Find where the given text appears and provide that cell's center as (X, Y) coordinate. 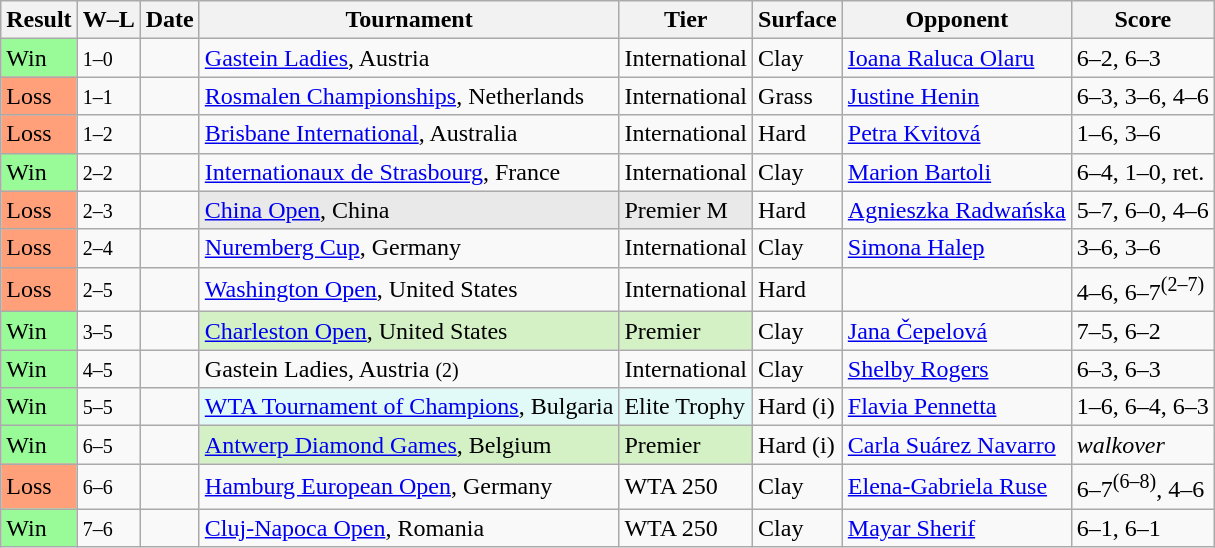
Carla Suárez Navarro (956, 445)
6–3, 6–3 (1142, 369)
1–6, 6–4, 6–3 (1142, 407)
Hamburg European Open, Germany (409, 486)
4–6, 6–7(2–7) (1142, 290)
Justine Henin (956, 96)
Score (1142, 20)
2–2 (108, 172)
China Open, China (409, 210)
Brisbane International, Australia (409, 134)
Ioana Raluca Olaru (956, 58)
2–4 (108, 248)
3–5 (108, 331)
6–2, 6–3 (1142, 58)
WTA Tournament of Champions, Bulgaria (409, 407)
2–3 (108, 210)
7–5, 6–2 (1142, 331)
Tournament (409, 20)
6–5 (108, 445)
Tier (686, 20)
Antwerp Diamond Games, Belgium (409, 445)
6–7(6–8), 4–6 (1142, 486)
W–L (108, 20)
6–1, 6–1 (1142, 528)
Opponent (956, 20)
1–0 (108, 58)
Internationaux de Strasbourg, France (409, 172)
Flavia Pennetta (956, 407)
Elena-Gabriela Ruse (956, 486)
Mayar Sherif (956, 528)
Washington Open, United States (409, 290)
4–5 (108, 369)
Result (39, 20)
2–5 (108, 290)
Grass (798, 96)
7–6 (108, 528)
Simona Halep (956, 248)
Agnieszka Radwańska (956, 210)
Jana Čepelová (956, 331)
Date (170, 20)
Nuremberg Cup, Germany (409, 248)
Gastein Ladies, Austria (409, 58)
6–3, 3–6, 4–6 (1142, 96)
3–6, 3–6 (1142, 248)
5–7, 6–0, 4–6 (1142, 210)
Rosmalen Championships, Netherlands (409, 96)
Cluj-Napoca Open, Romania (409, 528)
Gastein Ladies, Austria (2) (409, 369)
5–5 (108, 407)
walkover (1142, 445)
Charleston Open, United States (409, 331)
Petra Kvitová (956, 134)
6–6 (108, 486)
Elite Trophy (686, 407)
Marion Bartoli (956, 172)
Premier M (686, 210)
6–4, 1–0, ret. (1142, 172)
Surface (798, 20)
1–1 (108, 96)
1–6, 3–6 (1142, 134)
Shelby Rogers (956, 369)
1–2 (108, 134)
